Search for the cell housing the specified text and yield its (x, y) center coordinate. 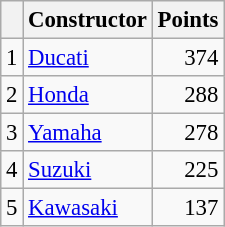
Yamaha (88, 133)
2 (12, 95)
288 (188, 95)
4 (12, 170)
1 (12, 58)
Points (188, 20)
Honda (88, 95)
225 (188, 170)
5 (12, 208)
Suzuki (88, 170)
Ducati (88, 58)
374 (188, 58)
Constructor (88, 20)
3 (12, 133)
137 (188, 208)
278 (188, 133)
Kawasaki (88, 208)
